Extract the (x, y) coordinate from the center of the cell holding the provided text.  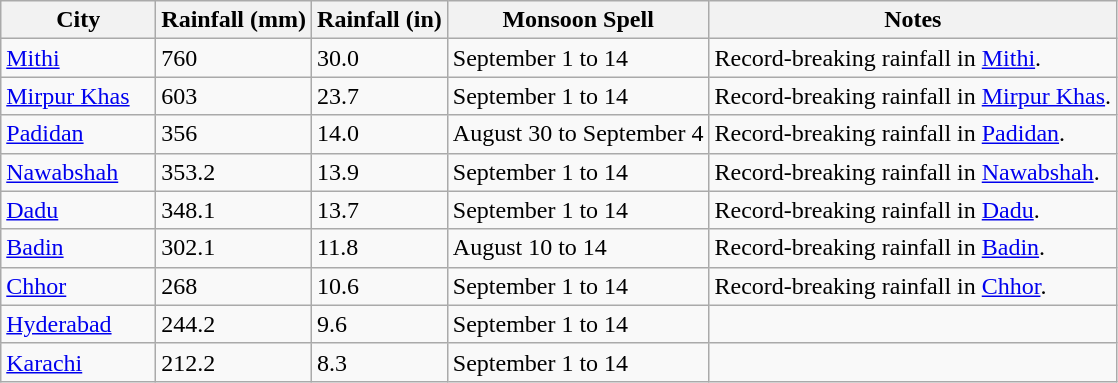
11.8 (380, 248)
August 30 to September 4 (578, 134)
Notes (913, 20)
603 (234, 96)
302.1 (234, 248)
Record-breaking rainfall in Mirpur Khas. (913, 96)
9.6 (380, 324)
356 (234, 134)
212.2 (234, 362)
23.7 (380, 96)
Hyderabad (78, 324)
Rainfall (in) (380, 20)
Record-breaking rainfall in Padidan. (913, 134)
Record-breaking rainfall in Chhor. (913, 286)
Badin (78, 248)
8.3 (380, 362)
14.0 (380, 134)
Dadu (78, 210)
348.1 (234, 210)
Nawabshah (78, 172)
Karachi (78, 362)
August 10 to 14 (578, 248)
Record-breaking rainfall in Nawabshah. (913, 172)
Chhor (78, 286)
City (78, 20)
Rainfall (mm) (234, 20)
Padidan (78, 134)
244.2 (234, 324)
13.7 (380, 210)
30.0 (380, 58)
Record-breaking rainfall in Dadu. (913, 210)
353.2 (234, 172)
Monsoon Spell (578, 20)
Record-breaking rainfall in Mithi. (913, 58)
268 (234, 286)
760 (234, 58)
Mirpur Khas (78, 96)
Record-breaking rainfall in Badin. (913, 248)
Mithi (78, 58)
13.9 (380, 172)
10.6 (380, 286)
